Search for the cell housing the specified text and yield its (x, y) center coordinate. 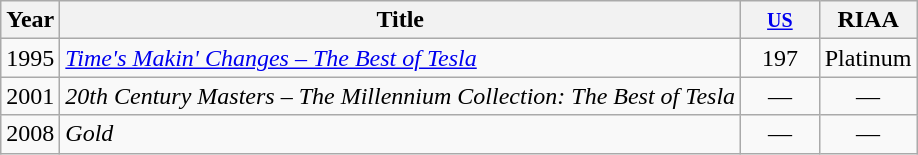
2001 (30, 96)
Gold (400, 134)
197 (780, 58)
1995 (30, 58)
RIAA (868, 20)
Year (30, 20)
2008 (30, 134)
20th Century Masters – The Millennium Collection: The Best of Tesla (400, 96)
Time's Makin' Changes – The Best of Tesla (400, 58)
Title (400, 20)
US (780, 20)
Platinum (868, 58)
